Find where the given text appears and provide that cell's center as (x, y) coordinate. 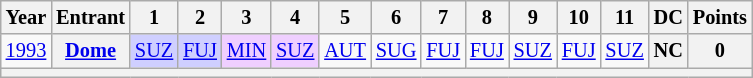
Dome (90, 51)
2 (200, 17)
5 (345, 17)
9 (533, 17)
Year (26, 17)
SUG (396, 51)
11 (625, 17)
MIN (246, 51)
6 (396, 17)
DC (668, 17)
0 (720, 51)
3 (246, 17)
7 (443, 17)
4 (295, 17)
Points (720, 17)
10 (579, 17)
NC (668, 51)
1 (154, 17)
Entrant (90, 17)
8 (487, 17)
AUT (345, 51)
1993 (26, 51)
